Search for the cell housing the specified text and yield its [x, y] center coordinate. 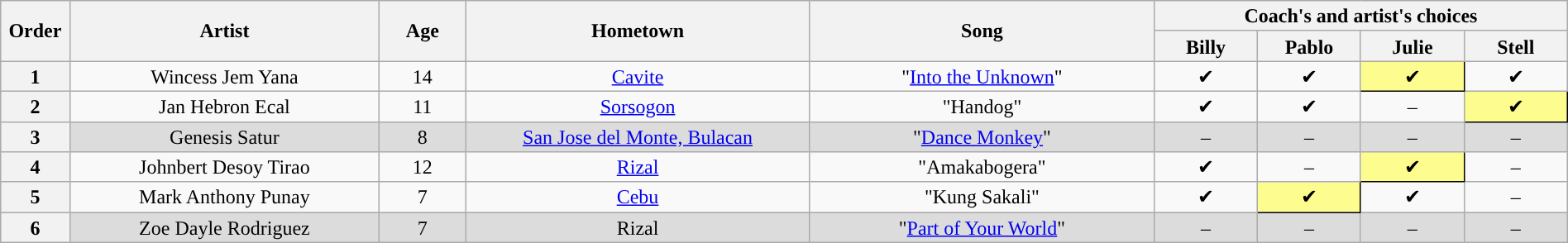
Johnbert Desoy Tirao [225, 167]
Stell [1515, 46]
2 [35, 106]
San Jose del Monte, Bulacan [638, 137]
8 [423, 137]
5 [35, 197]
Order [35, 31]
"Handog" [982, 106]
6 [35, 228]
Genesis Satur [225, 137]
Mark Anthony Punay [225, 197]
Zoe Dayle Rodriguez [225, 228]
Cavite [638, 76]
Coach's and artist's choices [1361, 17]
Wincess Jem Yana [225, 76]
Cebu [638, 197]
1 [35, 76]
Song [982, 31]
"Part of Your World" [982, 228]
Age [423, 31]
Sorsogon [638, 106]
"Into the Unknown" [982, 76]
12 [423, 167]
4 [35, 167]
Billy [1206, 46]
"Kung Sakali" [982, 197]
11 [423, 106]
Jan Hebron Ecal [225, 106]
Hometown [638, 31]
"Amakabogera" [982, 167]
Artist [225, 31]
Julie [1413, 46]
Pablo [1310, 46]
"Dance Monkey" [982, 137]
3 [35, 137]
14 [423, 76]
